Scan for the cell matching the given text and deliver its [x, y] coordinate at center. 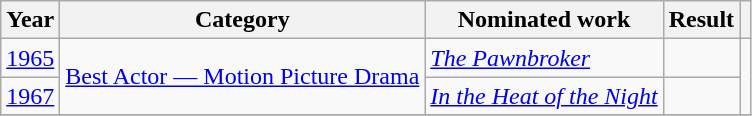
Nominated work [544, 20]
Best Actor — Motion Picture Drama [242, 77]
The Pawnbroker [544, 58]
In the Heat of the Night [544, 96]
Year [30, 20]
1967 [30, 96]
Category [242, 20]
Result [701, 20]
1965 [30, 58]
